For the text-containing cell, return its midpoint in (x, y) coordinate format. 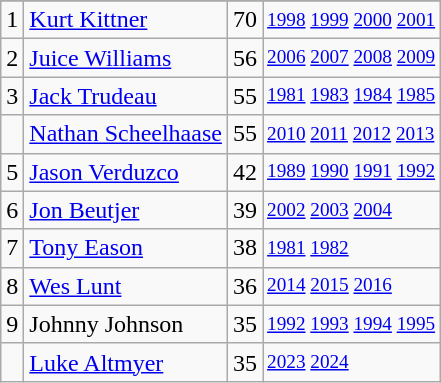
Jon Beutjer (126, 210)
2006 2007 2008 2009 (352, 58)
1981 1983 1984 1985 (352, 96)
7 (12, 248)
70 (244, 20)
38 (244, 248)
Luke Altmyer (126, 362)
6 (12, 210)
36 (244, 286)
1981 1982 (352, 248)
2014 2015 2016 (352, 286)
8 (12, 286)
5 (12, 172)
2010 2011 2012 2013 (352, 134)
9 (12, 324)
Juice Williams (126, 58)
Kurt Kittner (126, 20)
2 (12, 58)
1 (12, 20)
1998 1999 2000 2001 (352, 20)
1992 1993 1994 1995 (352, 324)
Johnny Johnson (126, 324)
Jack Trudeau (126, 96)
2002 2003 2004 (352, 210)
42 (244, 172)
Tony Eason (126, 248)
39 (244, 210)
Jason Verduzco (126, 172)
2023 2024 (352, 362)
1989 1990 1991 1992 (352, 172)
Wes Lunt (126, 286)
56 (244, 58)
3 (12, 96)
Nathan Scheelhaase (126, 134)
